Return (x, y) of the center of cell containing provided text 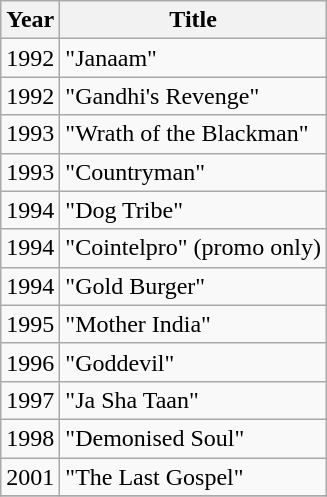
"The Last Gospel" (194, 477)
"Wrath of the Blackman" (194, 134)
2001 (30, 477)
"Countryman" (194, 172)
"Goddevil" (194, 362)
Year (30, 20)
"Mother India" (194, 324)
1995 (30, 324)
Title (194, 20)
1997 (30, 400)
"Demonised Soul" (194, 438)
"Ja Sha Taan" (194, 400)
"Janaam" (194, 58)
"Gandhi's Revenge" (194, 96)
"Gold Burger" (194, 286)
1996 (30, 362)
"Cointelpro" (promo only) (194, 248)
"Dog Tribe" (194, 210)
1998 (30, 438)
